Extract the [x, y] coordinate from the center of the cell holding the provided text.  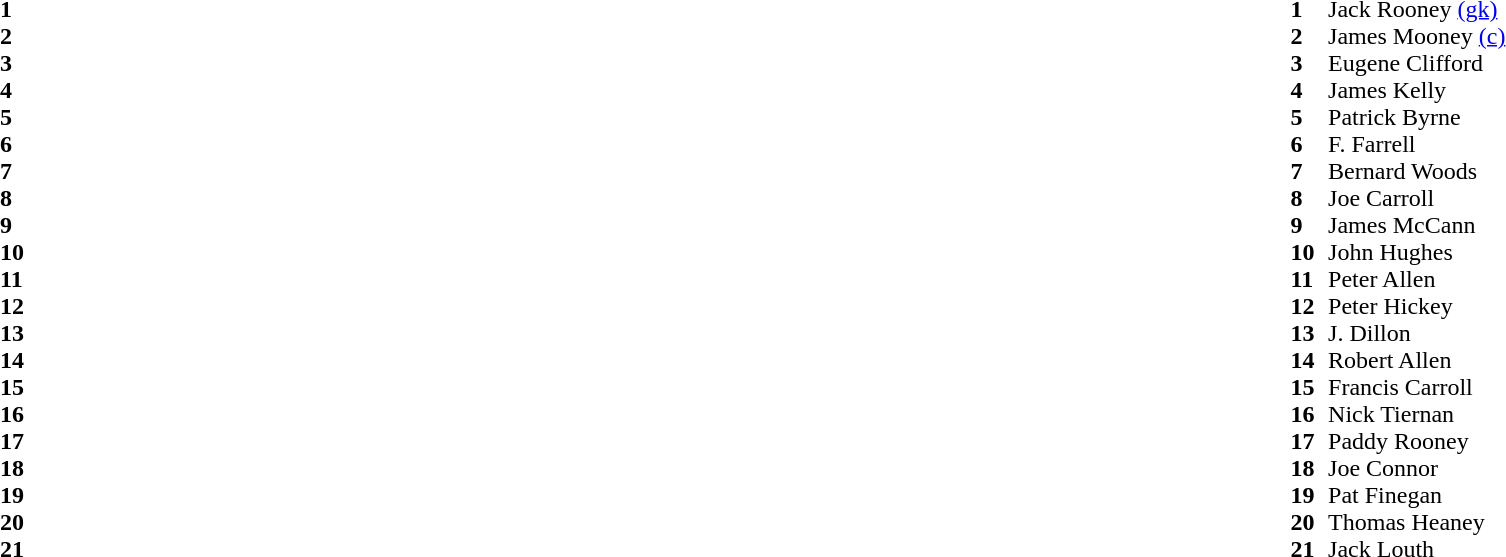
Paddy Rooney [1416, 442]
Patrick Byrne [1416, 118]
Thomas Heaney [1416, 522]
Bernard Woods [1416, 172]
Peter Hickey [1416, 306]
Pat Finegan [1416, 496]
Peter Allen [1416, 280]
Joe Connor [1416, 468]
F. Farrell [1416, 144]
Francis Carroll [1416, 388]
Joe Carroll [1416, 198]
J. Dillon [1416, 334]
James Mooney (c) [1416, 36]
John Hughes [1416, 252]
Eugene Clifford [1416, 64]
Nick Tiernan [1416, 414]
James McCann [1416, 226]
James Kelly [1416, 90]
Robert Allen [1416, 360]
